Find where the given text appears and provide that cell's center as [x, y] coordinate. 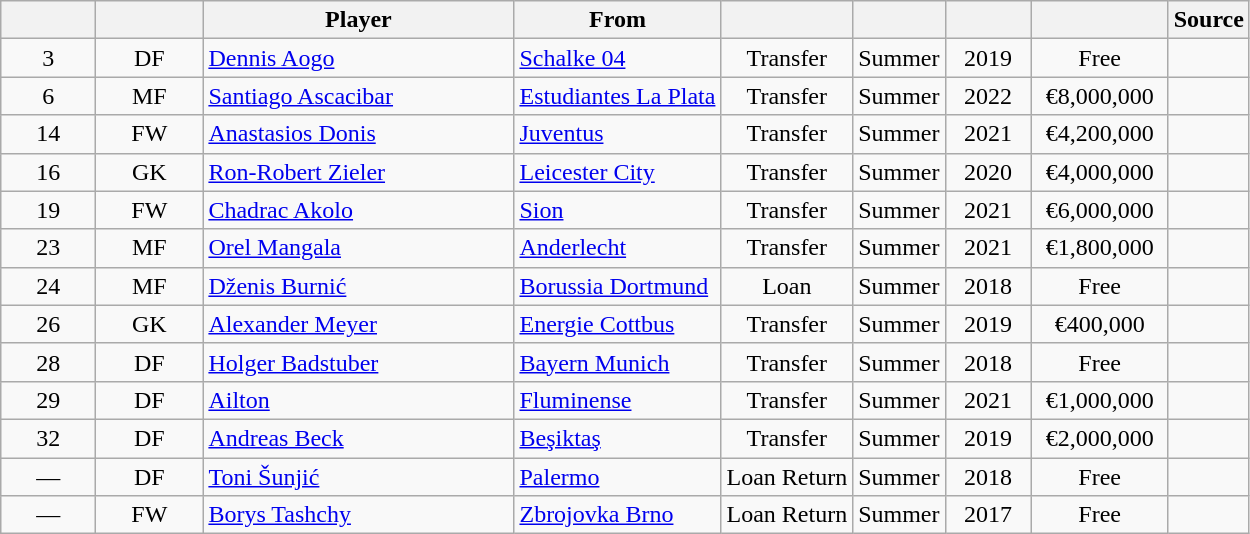
Palermo [618, 477]
26 [48, 324]
Orel Mangala [358, 248]
€1,000,000 [1100, 400]
Anastasios Donis [358, 134]
€4,000,000 [1100, 172]
2020 [988, 172]
Toni Šunjić [358, 477]
23 [48, 248]
Dženis Burnić [358, 286]
14 [48, 134]
€1,800,000 [1100, 248]
29 [48, 400]
Holger Badstuber [358, 362]
Zbrojovka Brno [618, 515]
€4,200,000 [1100, 134]
€400,000 [1100, 324]
Beşiktaş [618, 438]
Player [358, 20]
Ailton [358, 400]
€8,000,000 [1100, 96]
2017 [988, 515]
Loan [787, 286]
28 [48, 362]
Borussia Dortmund [618, 286]
Chadrac Akolo [358, 210]
Leicester City [618, 172]
Santiago Ascacibar [358, 96]
3 [48, 58]
Dennis Aogo [358, 58]
Sion [618, 210]
From [618, 20]
Bayern Munich [618, 362]
Schalke 04 [618, 58]
16 [48, 172]
Juventus [618, 134]
Andreas Beck [358, 438]
24 [48, 286]
€2,000,000 [1100, 438]
Energie Cottbus [618, 324]
32 [48, 438]
Borys Tashchy [358, 515]
19 [48, 210]
€6,000,000 [1100, 210]
Source [1208, 20]
Alexander Meyer [358, 324]
6 [48, 96]
Ron-Robert Zieler [358, 172]
2022 [988, 96]
Fluminense [618, 400]
Estudiantes La Plata [618, 96]
Anderlecht [618, 248]
